Locate the cell with the specified text and output its [x, y] center coordinate. 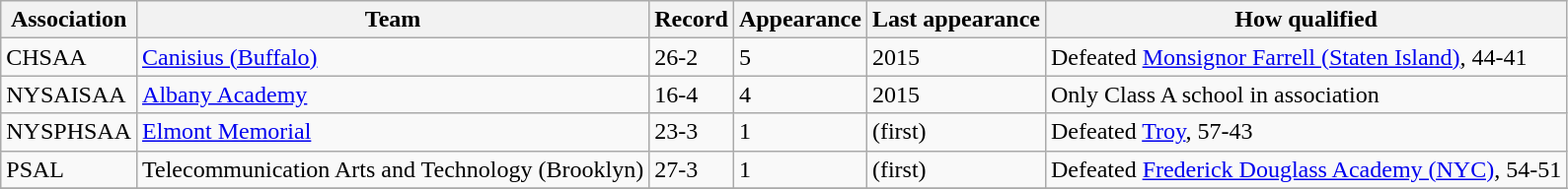
16-4 [692, 94]
Only Class A school in association [1306, 94]
Team [393, 20]
NYSPHSAA [69, 132]
Defeated Troy, 57-43 [1306, 132]
Defeated Frederick Douglass Academy (NYC), 54-51 [1306, 169]
4 [799, 94]
How qualified [1306, 20]
5 [799, 57]
Defeated Monsignor Farrell (Staten Island), 44-41 [1306, 57]
Appearance [799, 20]
Last appearance [955, 20]
CHSAA [69, 57]
NYSAISAA [69, 94]
26-2 [692, 57]
Telecommunication Arts and Technology (Brooklyn) [393, 169]
Association [69, 20]
Albany Academy [393, 94]
Canisius (Buffalo) [393, 57]
23-3 [692, 132]
PSAL [69, 169]
27-3 [692, 169]
Record [692, 20]
Elmont Memorial [393, 132]
